Scan for the cell matching the given text and deliver its (X, Y) coordinate at center. 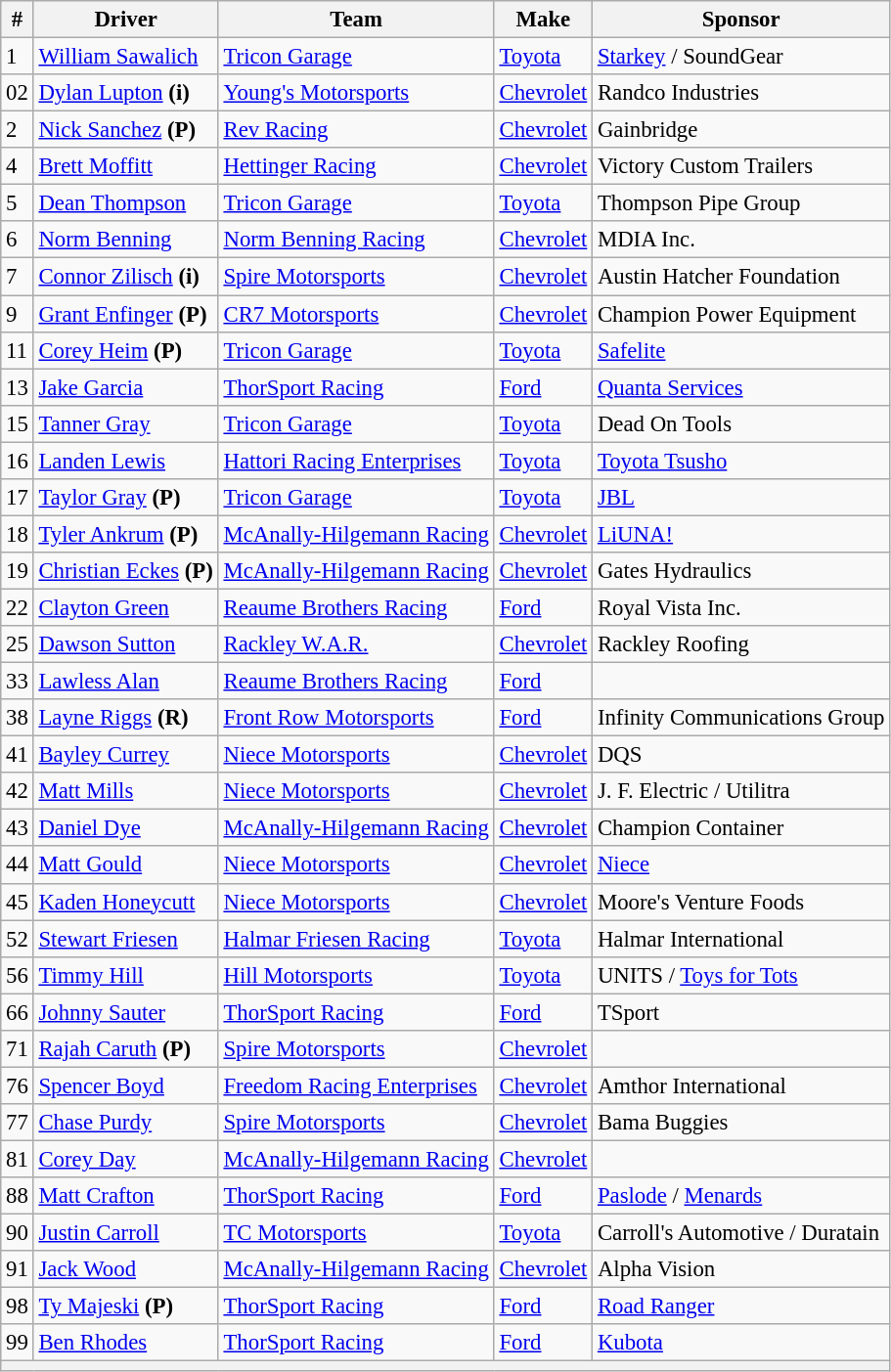
Clayton Green (125, 607)
Infinity Communications Group (741, 718)
Norm Benning (125, 240)
16 (18, 461)
Dead On Tools (741, 423)
Bayley Currey (125, 755)
Road Ranger (741, 1306)
4 (18, 166)
Norm Benning Racing (356, 240)
Rackley Roofing (741, 644)
Kubota (741, 1343)
Dawson Sutton (125, 644)
Layne Riggs (R) (125, 718)
71 (18, 1049)
William Sawalich (125, 57)
Champion Power Equipment (741, 314)
Brett Moffitt (125, 166)
Christian Eckes (P) (125, 571)
Johnny Sauter (125, 1012)
90 (18, 1233)
Hattori Racing Enterprises (356, 461)
56 (18, 975)
Rackley W.A.R. (356, 644)
Austin Hatcher Foundation (741, 277)
CR7 Motorsports (356, 314)
LiUNA! (741, 534)
UNITS / Toys for Tots (741, 975)
Dylan Lupton (i) (125, 93)
Gainbridge (741, 130)
Taylor Gray (P) (125, 498)
J. F. Electric / Utilitra (741, 791)
Thompson Pipe Group (741, 203)
DQS (741, 755)
Jack Wood (125, 1269)
Jake Garcia (125, 387)
Landen Lewis (125, 461)
Tanner Gray (125, 423)
Ty Majeski (P) (125, 1306)
MDIA Inc. (741, 240)
77 (18, 1123)
Stewart Friesen (125, 939)
33 (18, 682)
13 (18, 387)
18 (18, 534)
Niece (741, 865)
Carroll's Automotive / Duratain (741, 1233)
Timmy Hill (125, 975)
44 (18, 865)
Daniel Dye (125, 828)
7 (18, 277)
Starkey / SoundGear (741, 57)
Paslode / Menards (741, 1196)
Rev Racing (356, 130)
9 (18, 314)
91 (18, 1269)
Rajah Caruth (P) (125, 1049)
42 (18, 791)
Hill Motorsports (356, 975)
6 (18, 240)
99 (18, 1343)
Grant Enfinger (P) (125, 314)
TSport (741, 1012)
Tyler Ankrum (P) (125, 534)
45 (18, 902)
Champion Container (741, 828)
Ben Rhodes (125, 1343)
22 (18, 607)
Matt Crafton (125, 1196)
88 (18, 1196)
# (18, 20)
Front Row Motorsports (356, 718)
Hettinger Racing (356, 166)
Dean Thompson (125, 203)
JBL (741, 498)
Safelite (741, 350)
76 (18, 1085)
25 (18, 644)
52 (18, 939)
Bama Buggies (741, 1123)
5 (18, 203)
Halmar Friesen Racing (356, 939)
Halmar International (741, 939)
Driver (125, 20)
66 (18, 1012)
Alpha Vision (741, 1269)
Kaden Honeycutt (125, 902)
38 (18, 718)
Matt Mills (125, 791)
81 (18, 1159)
43 (18, 828)
Spencer Boyd (125, 1085)
Freedom Racing Enterprises (356, 1085)
Corey Day (125, 1159)
Victory Custom Trailers (741, 166)
Connor Zilisch (i) (125, 277)
Gates Hydraulics (741, 571)
Moore's Venture Foods (741, 902)
TC Motorsports (356, 1233)
Toyota Tsusho (741, 461)
19 (18, 571)
Amthor International (741, 1085)
41 (18, 755)
2 (18, 130)
Matt Gould (125, 865)
15 (18, 423)
Randco Industries (741, 93)
Chase Purdy (125, 1123)
Royal Vista Inc. (741, 607)
98 (18, 1306)
Young's Motorsports (356, 93)
1 (18, 57)
Lawless Alan (125, 682)
Team (356, 20)
Corey Heim (P) (125, 350)
Nick Sanchez (P) (125, 130)
Justin Carroll (125, 1233)
02 (18, 93)
Quanta Services (741, 387)
Sponsor (741, 20)
17 (18, 498)
Make (543, 20)
11 (18, 350)
